Extract the [X, Y] coordinate from the center of the cell holding the provided text.  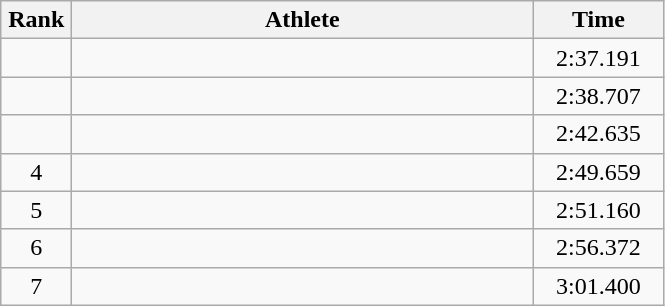
5 [36, 210]
Time [598, 20]
2:56.372 [598, 248]
6 [36, 248]
2:38.707 [598, 96]
3:01.400 [598, 286]
Athlete [302, 20]
2:37.191 [598, 58]
Rank [36, 20]
2:42.635 [598, 134]
4 [36, 172]
2:49.659 [598, 172]
2:51.160 [598, 210]
7 [36, 286]
